Locate the cell with the specified text and output its (x, y) center coordinate. 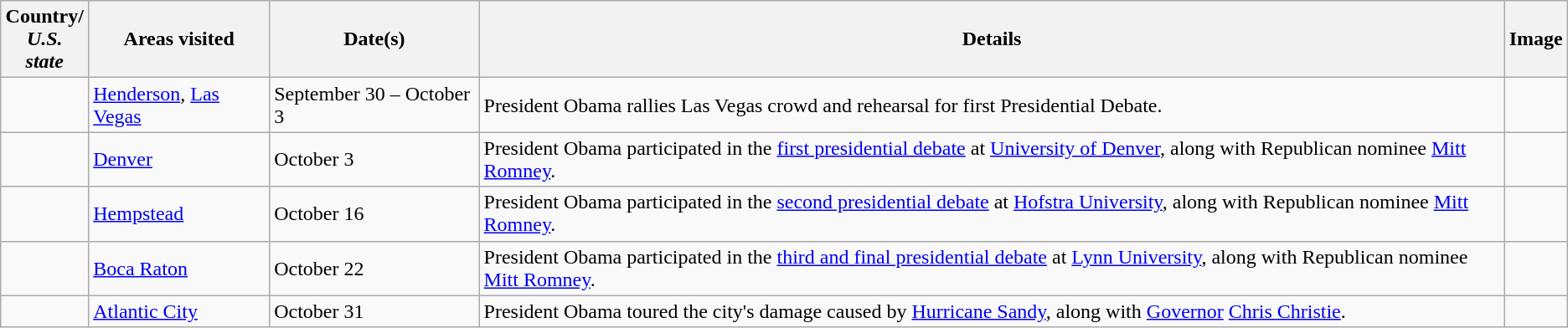
Date(s) (374, 39)
Image (1536, 39)
Henderson, Las Vegas (179, 105)
October 31 (374, 311)
Areas visited (179, 39)
Hempstead (179, 214)
President Obama participated in the third and final presidential debate at Lynn University, along with Republican nominee Mitt Romney. (992, 268)
Denver (179, 159)
September 30 – October 3 (374, 105)
October 3 (374, 159)
President Obama rallies Las Vegas crowd and rehearsal for first Presidential Debate. (992, 105)
Atlantic City (179, 311)
President Obama participated in the first presidential debate at University of Denver, along with Republican nominee Mitt Romney. (992, 159)
October 16 (374, 214)
Boca Raton (179, 268)
October 22 (374, 268)
President Obama toured the city's damage caused by Hurricane Sandy, along with Governor Chris Christie. (992, 311)
Country/U.S. state (45, 39)
Details (992, 39)
President Obama participated in the second presidential debate at Hofstra University, along with Republican nominee Mitt Romney. (992, 214)
